Pinpoint the cell where the given text exists, returning its [X, Y] midpoint coordinate. 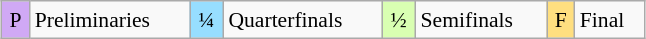
½ [399, 20]
Semifinals [482, 20]
Final [610, 20]
F [560, 20]
Quarterfinals [302, 20]
P [15, 20]
Preliminaries [110, 20]
¼ [207, 20]
